Find where the given text appears and provide that cell's center as [X, Y] coordinate. 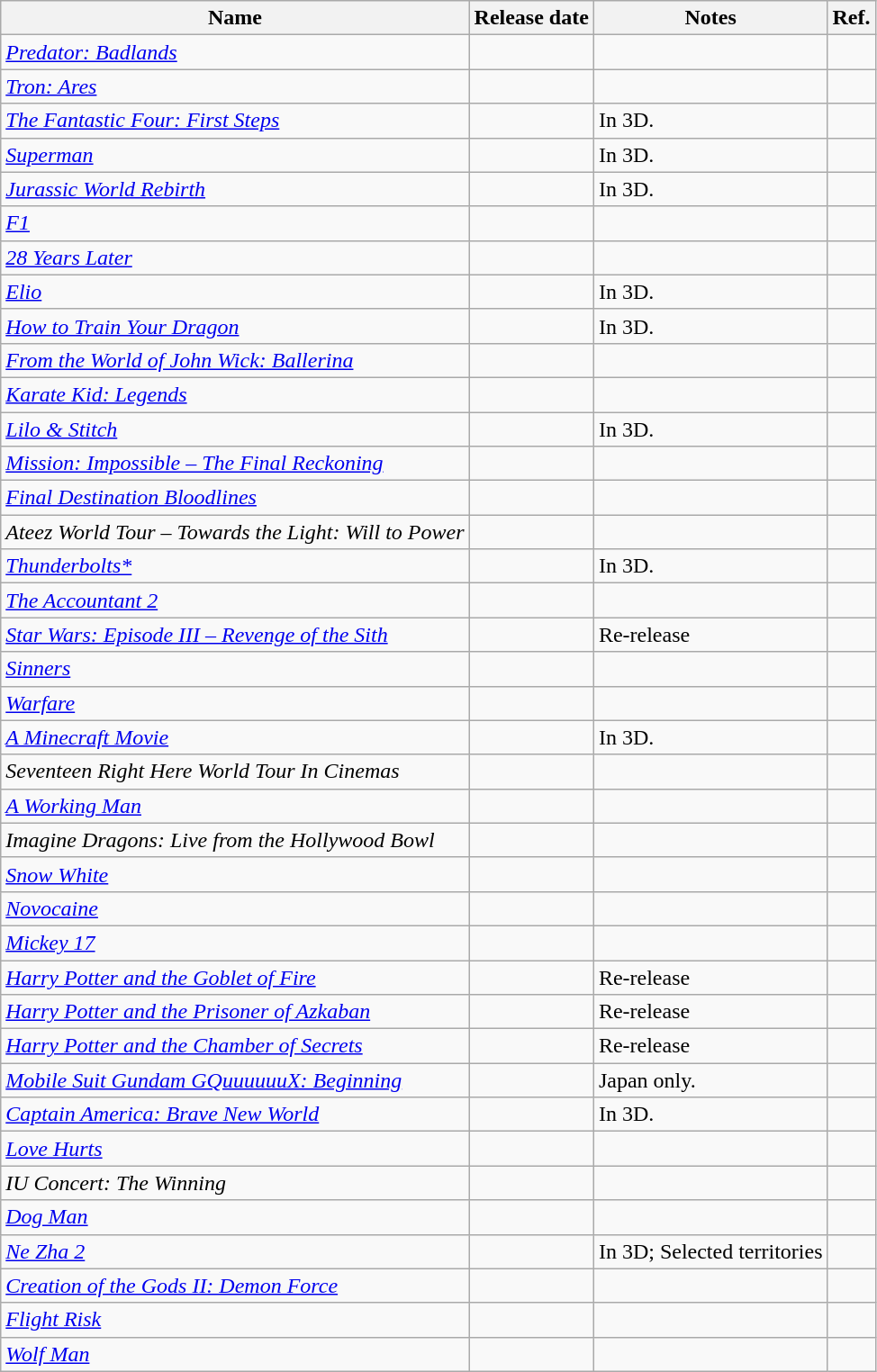
Release date [531, 18]
Karate Kid: Legends [235, 394]
Superman [235, 155]
Final Destination Bloodlines [235, 498]
Name [235, 18]
Tron: Ares [235, 86]
In 3D; Selected territories [710, 1251]
Ateez World Tour – Towards the Light: Will to Power [235, 532]
Mission: Impossible – The Final Reckoning [235, 464]
Novocaine [235, 908]
A Working Man [235, 806]
Sinners [235, 669]
Harry Potter and the Chamber of Secrets [235, 1046]
A Minecraft Movie [235, 737]
Harry Potter and the Prisoner of Azkaban [235, 1012]
Star Wars: Episode III – Revenge of the Sith [235, 635]
Captain America: Brave New World [235, 1115]
Ref. [852, 18]
Thunderbolts* [235, 566]
Snow White [235, 874]
28 Years Later [235, 257]
Elio [235, 292]
From the World of John Wick: Ballerina [235, 360]
Warfare [235, 703]
Notes [710, 18]
Harry Potter and the Goblet of Fire [235, 977]
Lilo & Stitch [235, 429]
Jurassic World Rebirth [235, 189]
Ne Zha 2 [235, 1251]
F1 [235, 223]
Predator: Badlands [235, 52]
The Accountant 2 [235, 600]
How to Train Your Dragon [235, 326]
Mickey 17 [235, 943]
Creation of the Gods II: Demon Force [235, 1286]
Wolf Man [235, 1354]
IU Concert: The Winning [235, 1183]
Dog Man [235, 1217]
Flight Risk [235, 1320]
Japan only. [710, 1080]
Seventeen Right Here World Tour In Cinemas [235, 772]
Love Hurts [235, 1149]
Mobile Suit Gundam GQuuuuuuX: Beginning [235, 1080]
Imagine Dragons: Live from the Hollywood Bowl [235, 840]
The Fantastic Four: First Steps [235, 121]
